Identify which cell holds the provided text, then report its (X, Y) central coordinate. 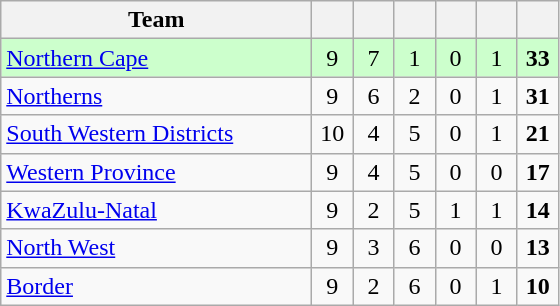
Western Province (156, 172)
17 (538, 172)
13 (538, 248)
Northern Cape (156, 58)
Northerns (156, 96)
31 (538, 96)
14 (538, 210)
Team (156, 20)
KwaZulu-Natal (156, 210)
Border (156, 286)
7 (374, 58)
21 (538, 134)
North West (156, 248)
3 (374, 248)
South Western Districts (156, 134)
33 (538, 58)
